Return (x, y) of the center of cell containing provided text 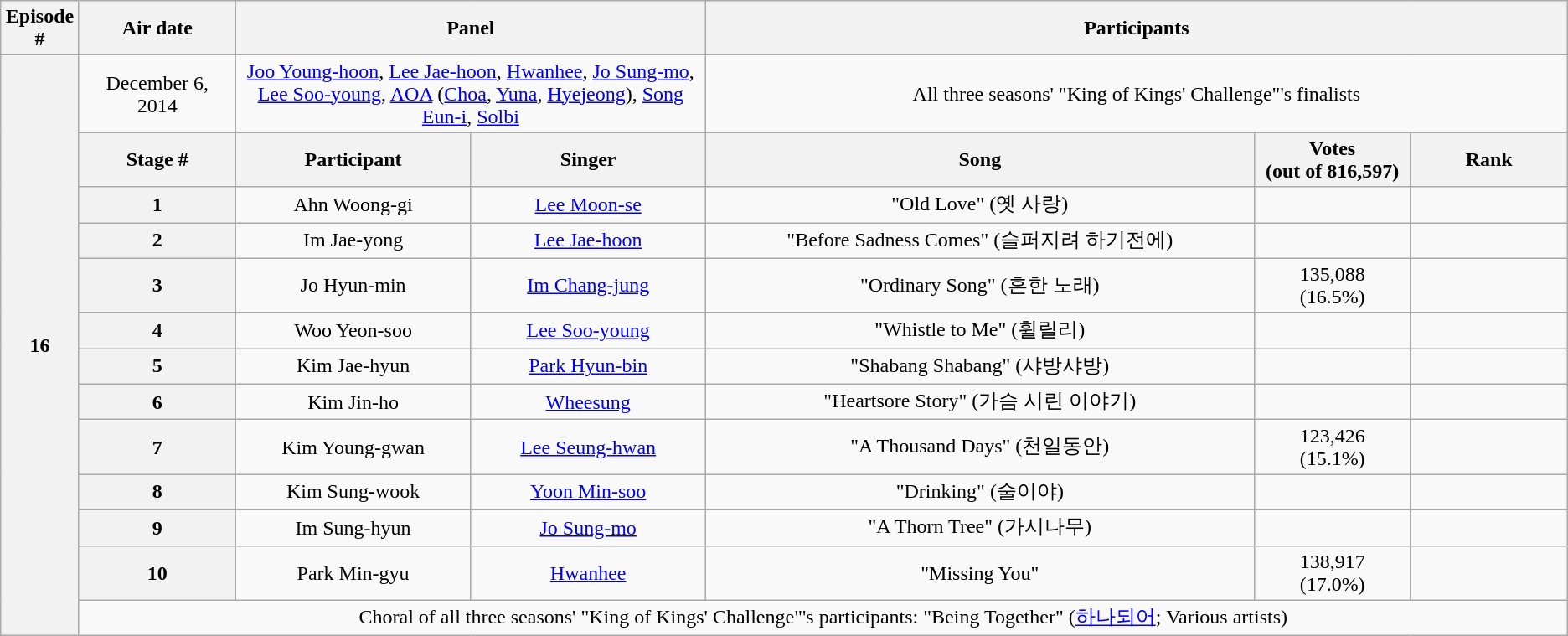
Rank (1489, 159)
4 (157, 330)
10 (157, 573)
1 (157, 204)
Im Sung-hyun (353, 528)
All three seasons' "King of Kings' Challenge"'s finalists (1136, 94)
Woo Yeon-soo (353, 330)
Ahn Woong-gi (353, 204)
"Old Love" (옛 사랑) (980, 204)
9 (157, 528)
Lee Jae-hoon (588, 241)
"Ordinary Song" (흔한 노래) (980, 285)
"Shabang Shabang" (샤방샤방) (980, 367)
Yoon Min-soo (588, 493)
3 (157, 285)
Votes(out of 816,597) (1332, 159)
16 (40, 345)
"A Thorn Tree" (가시나무) (980, 528)
135,088(16.5%) (1332, 285)
Kim Sung-wook (353, 493)
"Drinking" (술이야) (980, 493)
"A Thousand Days" (천일동안) (980, 447)
Participants (1136, 28)
Park Min-gyu (353, 573)
Lee Soo-young (588, 330)
"Heartsore Story" (가슴 시린 이야기) (980, 402)
Lee Moon-se (588, 204)
Episode # (40, 28)
Kim Jin-ho (353, 402)
Choral of all three seasons' "King of Kings' Challenge"'s participants: "Being Together" (하나되어; Various artists) (823, 618)
7 (157, 447)
5 (157, 367)
Kim Young-gwan (353, 447)
Participant (353, 159)
"Before Sadness Comes" (슬퍼지려 하기전에) (980, 241)
Panel (471, 28)
Song (980, 159)
"Missing You" (980, 573)
"Whistle to Me" (휠릴리) (980, 330)
Im Jae-yong (353, 241)
Park Hyun-bin (588, 367)
Air date (157, 28)
Wheesung (588, 402)
Stage # (157, 159)
December 6, 2014 (157, 94)
Jo Hyun-min (353, 285)
Singer (588, 159)
Joo Young-hoon, Lee Jae-hoon, Hwanhee, Jo Sung-mo, Lee Soo-young, AOA (Choa, Yuna, Hyejeong), Song Eun-i, Solbi (471, 94)
123,426(15.1%) (1332, 447)
Hwanhee (588, 573)
8 (157, 493)
Lee Seung-hwan (588, 447)
2 (157, 241)
Kim Jae-hyun (353, 367)
6 (157, 402)
Jo Sung-mo (588, 528)
Im Chang-jung (588, 285)
138,917(17.0%) (1332, 573)
